Search for the cell housing the specified text and yield its (X, Y) center coordinate. 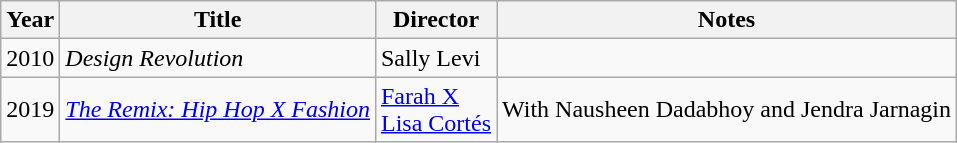
Sally Levi (436, 58)
The Remix: Hip Hop X Fashion (218, 110)
Design Revolution (218, 58)
Farah XLisa Cortés (436, 110)
Year (30, 20)
Notes (727, 20)
With Nausheen Dadabhoy and Jendra Jarnagin (727, 110)
Title (218, 20)
2010 (30, 58)
Director (436, 20)
2019 (30, 110)
